From the cell containing the given text, extract its center point as [x, y] coordinate. 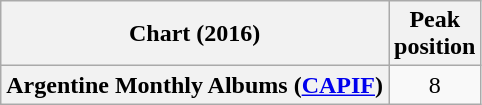
Peakposition [434, 34]
Chart (2016) [195, 34]
Argentine Monthly Albums (CAPIF) [195, 85]
8 [434, 85]
